Scan for the cell matching the given text and deliver its (x, y) coordinate at center. 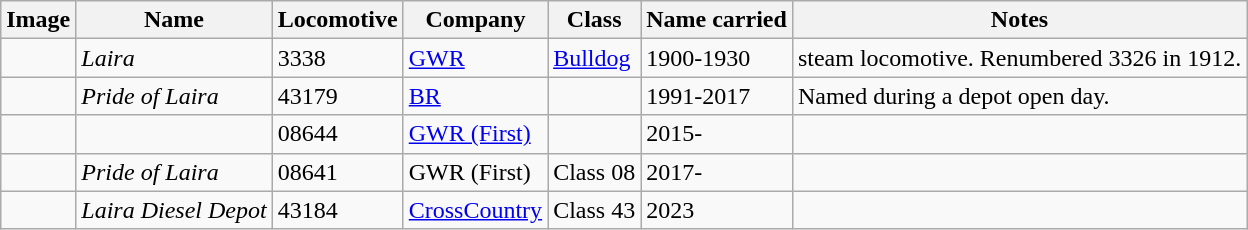
Class 08 (594, 172)
BR (475, 96)
Image (38, 20)
2023 (717, 210)
2017- (717, 172)
43179 (338, 96)
Name (174, 20)
steam locomotive. Renumbered 3326 in 1912. (1019, 58)
Locomotive (338, 20)
Class (594, 20)
Bulldog (594, 58)
Laira Diesel Depot (174, 210)
Name carried (717, 20)
Laira (174, 58)
2015- (717, 134)
08644 (338, 134)
1991-2017 (717, 96)
43184 (338, 210)
Company (475, 20)
Notes (1019, 20)
1900-1930 (717, 58)
Named during a depot open day. (1019, 96)
08641 (338, 172)
CrossCountry (475, 210)
Class 43 (594, 210)
3338 (338, 58)
GWR (475, 58)
